Find where the given text appears and provide that cell's center as [x, y] coordinate. 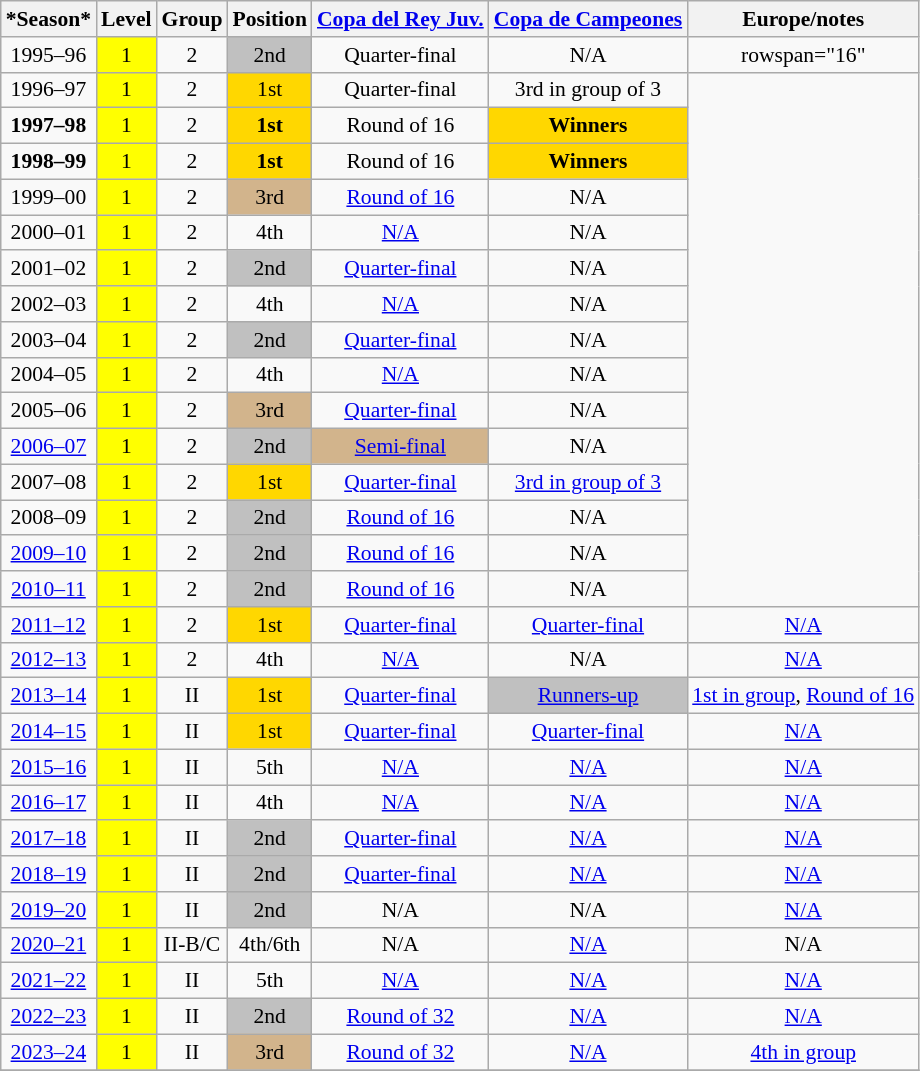
2004–05 [48, 375]
2000–01 [48, 233]
2009–10 [48, 554]
2012–13 [48, 660]
Level [126, 19]
Position [269, 19]
2020–21 [48, 945]
2014–15 [48, 732]
2005–06 [48, 411]
2006–07 [48, 447]
2022–23 [48, 1017]
2019–20 [48, 910]
1997–98 [48, 126]
Group [192, 19]
4th in group [803, 1052]
2007–08 [48, 482]
Europe/notes [803, 19]
2010–11 [48, 589]
2003–04 [48, 340]
2013–14 [48, 696]
1995–96 [48, 55]
Runners-up [588, 696]
2001–02 [48, 269]
Semi-final [400, 447]
2011–12 [48, 625]
rowspan="16" [803, 55]
Copa del Rey Juv. [400, 19]
2015–16 [48, 767]
1998–99 [48, 162]
2021–22 [48, 981]
Copa de Campeones [588, 19]
1st in group, Round of 16 [803, 696]
2017–18 [48, 839]
2016–17 [48, 803]
4th/6th [269, 945]
*Season* [48, 19]
1996–97 [48, 90]
2023–24 [48, 1052]
1999–00 [48, 197]
2002–03 [48, 304]
II-B/C [192, 945]
2008–09 [48, 518]
2018–19 [48, 874]
